Find where the given text appears and provide that cell's center as (X, Y) coordinate. 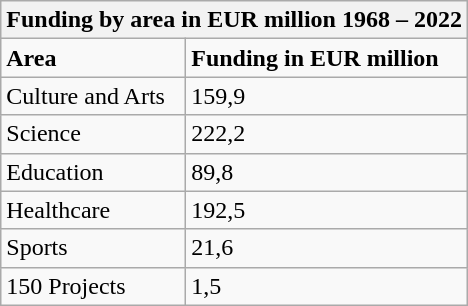
1,5 (327, 286)
21,6 (327, 248)
150 Projects (94, 286)
Area (94, 58)
192,5 (327, 210)
Culture and Arts (94, 96)
89,8 (327, 172)
Funding by area in EUR million 1968 – 2022 (234, 20)
Education (94, 172)
159,9 (327, 96)
Sports (94, 248)
Funding in EUR million (327, 58)
Healthcare (94, 210)
222,2 (327, 134)
Science (94, 134)
